For the text-containing cell, return its midpoint in [X, Y] coordinate format. 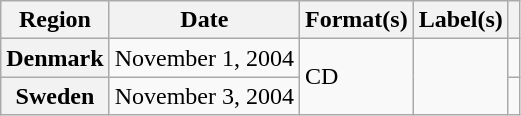
Label(s) [460, 20]
Date [204, 20]
CD [357, 77]
Region [55, 20]
November 1, 2004 [204, 58]
Sweden [55, 96]
Format(s) [357, 20]
Denmark [55, 58]
November 3, 2004 [204, 96]
